Return the [X, Y] coordinate for the center point of the cell that contains the specified text.  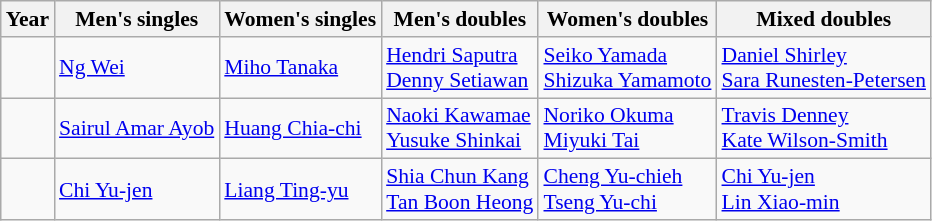
Women's singles [300, 19]
Chi Yu-jen [136, 190]
Liang Ting-yu [300, 190]
Huang Chia-chi [300, 128]
Mixed doubles [824, 19]
Noriko Okuma Miyuki Tai [627, 128]
Ng Wei [136, 68]
Seiko Yamada Shizuka Yamamoto [627, 68]
Cheng Yu-chieh Tseng Yu-chi [627, 190]
Shia Chun Kang Tan Boon Heong [460, 190]
Hendri Saputra Denny Setiawan [460, 68]
Miho Tanaka [300, 68]
Year [28, 19]
Travis Denney Kate Wilson-Smith [824, 128]
Men's doubles [460, 19]
Sairul Amar Ayob [136, 128]
Men's singles [136, 19]
Chi Yu-jen Lin Xiao-min [824, 190]
Daniel Shirley Sara Runesten-Petersen [824, 68]
Naoki Kawamae Yusuke Shinkai [460, 128]
Women's doubles [627, 19]
